Extract the (x, y) coordinate from the center of the cell holding the provided text.  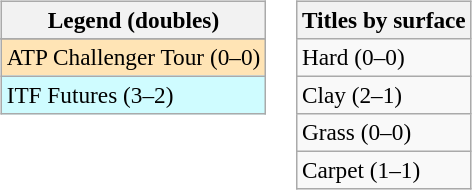
ATP Challenger Tour (0–0) (133, 57)
Hard (0–0) (384, 57)
ITF Futures (3–2) (133, 95)
Titles by surface (384, 20)
Carpet (1–1) (384, 171)
Grass (0–0) (384, 133)
Legend (doubles) (133, 20)
Clay (2–1) (384, 95)
